Locate the cell with the specified text and output its [x, y] center coordinate. 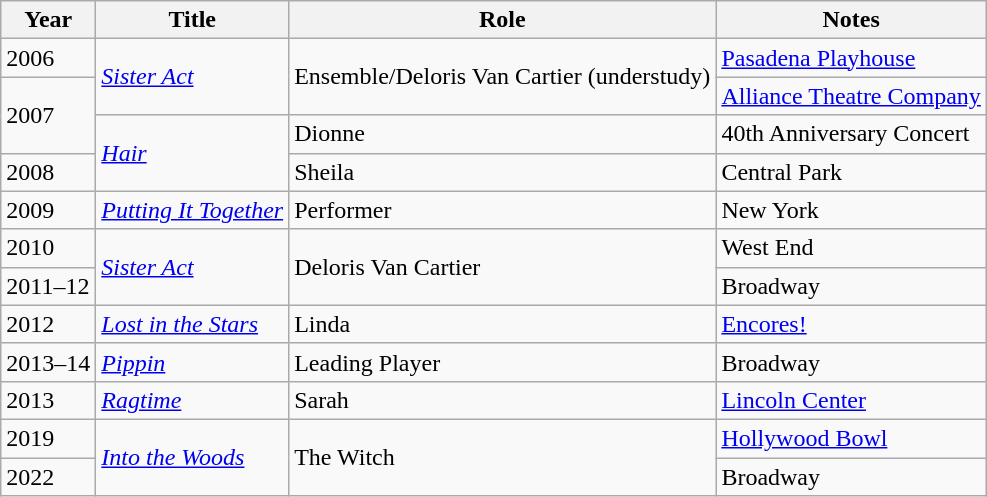
Into the Woods [192, 457]
2022 [48, 477]
2013 [48, 400]
Dionne [502, 134]
The Witch [502, 457]
Alliance Theatre Company [852, 96]
Hair [192, 153]
Pippin [192, 362]
Ragtime [192, 400]
2013–14 [48, 362]
Lost in the Stars [192, 324]
Year [48, 20]
40th Anniversary Concert [852, 134]
Pasadena Playhouse [852, 58]
Performer [502, 210]
2008 [48, 172]
Notes [852, 20]
Hollywood Bowl [852, 438]
Linda [502, 324]
Title [192, 20]
2009 [48, 210]
Lincoln Center [852, 400]
New York [852, 210]
Sarah [502, 400]
Central Park [852, 172]
Ensemble/Deloris Van Cartier (understudy) [502, 77]
2007 [48, 115]
Role [502, 20]
2011–12 [48, 286]
2019 [48, 438]
Leading Player [502, 362]
Deloris Van Cartier [502, 267]
2006 [48, 58]
2012 [48, 324]
2010 [48, 248]
Putting It Together [192, 210]
Encores! [852, 324]
Sheila [502, 172]
West End [852, 248]
